Search for the cell housing the specified text and yield its (X, Y) center coordinate. 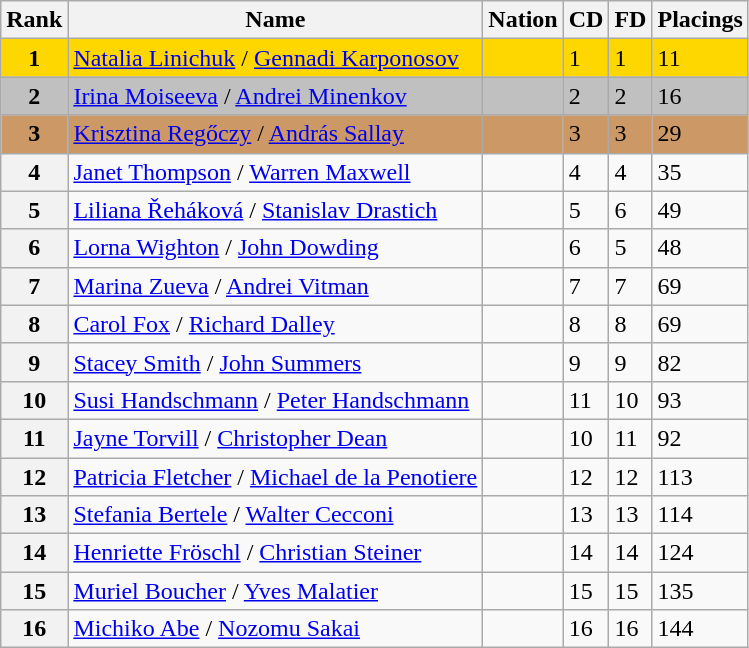
49 (700, 210)
Natalia Linichuk / Gennadi Karponosov (276, 58)
Name (276, 20)
Nation (523, 20)
FD (630, 20)
114 (700, 515)
48 (700, 248)
Irina Moiseeva / Andrei Minenkov (276, 96)
Liliana Řeháková / Stanislav Drastich (276, 210)
Michiko Abe / Nozomu Sakai (276, 629)
144 (700, 629)
Janet Thompson / Warren Maxwell (276, 172)
82 (700, 362)
92 (700, 438)
Patricia Fletcher / Michael de la Penotiere (276, 477)
Stefania Bertele / Walter Cecconi (276, 515)
Marina Zueva / Andrei Vitman (276, 286)
29 (700, 134)
35 (700, 172)
CD (586, 20)
Carol Fox / Richard Dalley (276, 324)
Muriel Boucher / Yves Malatier (276, 591)
124 (700, 553)
93 (700, 400)
Stacey Smith / John Summers (276, 362)
135 (700, 591)
Rank (34, 20)
Jayne Torvill / Christopher Dean (276, 438)
Lorna Wighton / John Dowding (276, 248)
113 (700, 477)
Henriette Fröschl / Christian Steiner (276, 553)
Susi Handschmann / Peter Handschmann (276, 400)
Krisztina Regőczy / András Sallay (276, 134)
Placings (700, 20)
